Extract the (x, y) coordinate from the center of the cell holding the provided text.  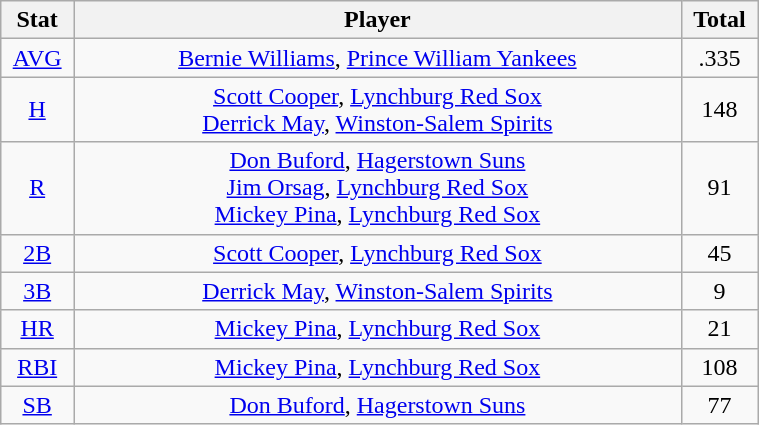
Player (378, 20)
HR (38, 329)
R (38, 188)
9 (719, 291)
RBI (38, 367)
Stat (38, 20)
Scott Cooper, Lynchburg Red Sox Derrick May, Winston-Salem Spirits (378, 110)
148 (719, 110)
Scott Cooper, Lynchburg Red Sox (378, 253)
Don Buford, Hagerstown Suns Jim Orsag, Lynchburg Red Sox Mickey Pina, Lynchburg Red Sox (378, 188)
108 (719, 367)
Total (719, 20)
Bernie Williams, Prince William Yankees (378, 58)
3B (38, 291)
H (38, 110)
AVG (38, 58)
45 (719, 253)
Don Buford, Hagerstown Suns (378, 405)
Derrick May, Winston-Salem Spirits (378, 291)
21 (719, 329)
2B (38, 253)
77 (719, 405)
.335 (719, 58)
SB (38, 405)
91 (719, 188)
